Detect which cell encompasses the target text, then output its (X, Y) center coordinate. 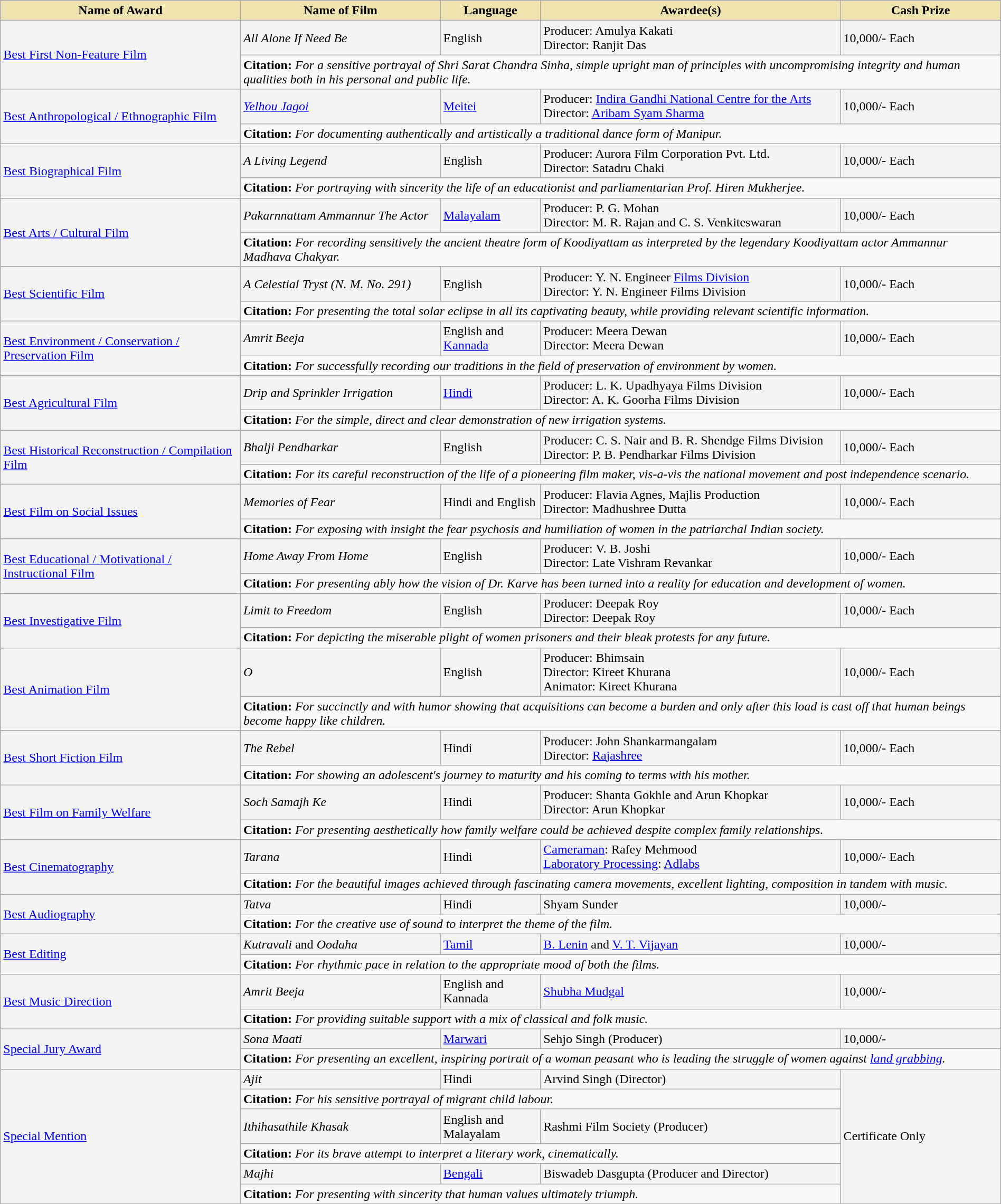
Best Environment / Conservation / Preservation Film (120, 348)
Majhi (340, 1173)
Citation: For portraying with sincerity the life of an educationist and parliamentarian Prof. Hiren Mukherjee. (620, 188)
Kutravali and Oodaha (340, 944)
O (340, 672)
Citation: For presenting an excellent, inspiring portrait of a woman peasant who is leading the struggle of women against land grabbing. (620, 1059)
Bengali (490, 1173)
Best Investigative Film (120, 621)
Citation: For exposing with insight the fear psychosis and humiliation of women in the patriarchal Indian society. (620, 529)
Citation: For presenting with sincerity that human values ultimately triumph. (541, 1193)
Best Editing (120, 954)
Marwari (490, 1039)
Meitei (490, 107)
Sehjo Singh (Producer) (691, 1039)
Name of Award (120, 11)
Citation: For providing suitable support with a mix of classical and folk music. (620, 1019)
Yelhou Jagoi (340, 107)
Ajit (340, 1079)
Citation: For the beautiful images achieved through fascinating camera movements, excellent lighting, composition in tandem with music. (620, 884)
Producer: Indira Gandhi National Centre for the ArtsDirector: Aribam Syam Sharma (691, 107)
Citation: For its brave attempt to interpret a literary work, cinematically. (541, 1153)
Tarana (340, 857)
Shubha Mudgal (691, 991)
Producer: Y. N. Engineer Films DivisionDirector: Y. N. Engineer Films Division (691, 284)
Sona Maati (340, 1039)
Best Cinematography (120, 867)
Pakarnnattam Ammannur The Actor (340, 215)
Arvind Singh (Director) (691, 1079)
Best Educational / Motivational / Instructional Film (120, 566)
Cash Prize (921, 11)
Rashmi Film Society (Producer) (691, 1126)
Best Agricultural Film (120, 403)
Best Film on Social Issues (120, 512)
Producer: Flavia Agnes, Majlis ProductionDirector: Madhushree Dutta (691, 501)
Producer: P. G. MohanDirector: M. R. Rajan and C. S. Venkiteswaran (691, 215)
Special Mention (120, 1136)
Best Historical Reconstruction / Compilation Film (120, 457)
Bhalji Pendharkar (340, 448)
Citation: For its careful reconstruction of the life of a pioneering film maker, vis-a-vis the national movement and post independence scenario. (620, 475)
A Living Legend (340, 160)
Citation: For the simple, direct and clear demonstration of new irrigation systems. (620, 420)
Language (490, 11)
Citation: For presenting ably how the vision of Dr. Karve has been turned into a reality for education and development of women. (620, 583)
Best Short Fiction Film (120, 758)
The Rebel (340, 747)
Producer: BhimsainDirector: Kireet KhuranaAnimator: Kireet Khurana (691, 672)
Soch Samajh Ke (340, 802)
Citation: For documenting authentically and artistically a traditional dance form of Manipur. (620, 134)
Malayalam (490, 215)
Best Audiography (120, 914)
Citation: For rhythmic pace in relation to the appropriate mood of both the films. (620, 964)
Producer: Deepak RoyDirector: Deepak Roy (691, 610)
Best Music Direction (120, 1002)
Citation: For presenting the total solar eclipse in all its captivating beauty, while providing relevant scientific information. (620, 311)
Producer: Shanta Gokhle and Arun KhopkarDirector: Arun Khopkar (691, 802)
Drip and Sprinkler Irrigation (340, 393)
Producer: C. S. Nair and B. R. Shendge Films DivisionDirector: P. B. Pendharkar Films Division (691, 448)
Citation: For his sensitive portrayal of migrant child labour. (541, 1099)
Name of Film (340, 11)
Best Arts / Cultural Film (120, 232)
Cameraman: Rafey MehmoodLaboratory Processing: Adlabs (691, 857)
Hindi and English (490, 501)
Certificate Only (921, 1136)
Awardee(s) (691, 11)
Memories of Fear (340, 501)
Citation: For successfully recording our traditions in the field of preservation of environment by women. (620, 366)
Shyam Sunder (691, 904)
Special Jury Award (120, 1049)
Producer: John ShankarmangalamDirector: Rajashree (691, 747)
Citation: For the creative use of sound to interpret the theme of the film. (620, 924)
Producer: V. B. JoshiDirector: Late Vishram Revankar (691, 556)
Ithihasathile Khasak (340, 1126)
All Alone If Need Be (340, 38)
Citation: For depicting the miserable plight of women prisoners and their bleak protests for any future. (620, 638)
Tamil (490, 944)
Biswadeb Dasgupta (Producer and Director) (691, 1173)
Producer: L. K. Upadhyaya Films DivisionDirector: A. K. Goorha Films Division (691, 393)
Citation: For presenting aesthetically how family welfare could be achieved despite complex family relationships. (620, 829)
Best Film on Family Welfare (120, 812)
A Celestial Tryst (N. M. No. 291) (340, 284)
Best Biographical Film (120, 171)
Best First Non-Feature Film (120, 55)
Producer: Meera DewanDirector: Meera Dewan (691, 338)
Limit to Freedom (340, 610)
Producer: Aurora Film Corporation Pvt. Ltd.Director: Satadru Chaki (691, 160)
English and Malayalam (490, 1126)
Citation: For showing an adolescent's journey to maturity and his coming to terms with his mother. (620, 775)
Producer: Amulya KakatiDirector: Ranjit Das (691, 38)
Best Anthropological / Ethnographic Film (120, 116)
Best Scientific Film (120, 293)
Best Animation Film (120, 689)
Home Away From Home (340, 556)
B. Lenin and V. T. Vijayan (691, 944)
Tatva (340, 904)
